Return the (X, Y) coordinate for the center point of the cell that contains the specified text.  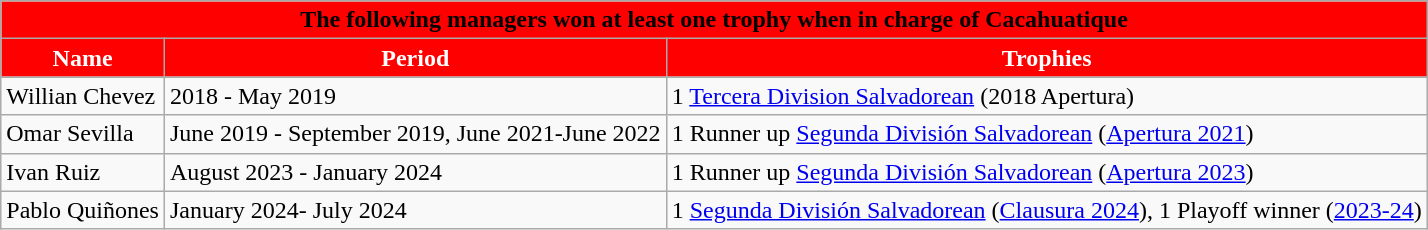
1 Runner up Segunda División Salvadorean (Apertura 2021) (1046, 134)
Trophies (1046, 58)
Pablo Quiñones (83, 210)
Name (83, 58)
1 Tercera Division Salvadorean (2018 Apertura) (1046, 96)
The following managers won at least one trophy when in charge of Cacahuatique (714, 20)
1 Runner up Segunda División Salvadorean (Apertura 2023) (1046, 172)
2018 - May 2019 (415, 96)
August 2023 - January 2024 (415, 172)
1 Segunda División Salvadorean (Clausura 2024), 1 Playoff winner (2023-24) (1046, 210)
Willian Chevez (83, 96)
June 2019 - September 2019, June 2021-June 2022 (415, 134)
Ivan Ruiz (83, 172)
Period (415, 58)
January 2024- July 2024 (415, 210)
Omar Sevilla (83, 134)
